From the cell containing the given text, extract its center point as (X, Y) coordinate. 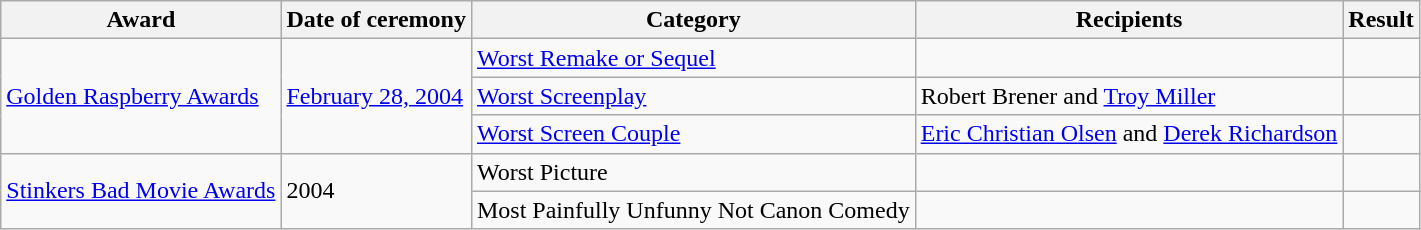
2004 (376, 191)
Award (141, 20)
Worst Remake or Sequel (693, 58)
Eric Christian Olsen and Derek Richardson (1129, 134)
Golden Raspberry Awards (141, 96)
Worst Screenplay (693, 96)
Result (1381, 20)
Recipients (1129, 20)
Worst Screen Couple (693, 134)
Most Painfully Unfunny Not Canon Comedy (693, 210)
Date of ceremony (376, 20)
Category (693, 20)
February 28, 2004 (376, 96)
Stinkers Bad Movie Awards (141, 191)
Worst Picture (693, 172)
Robert Brener and Troy Miller (1129, 96)
